Determine the (X, Y) coordinate at the center of the cell enclosing the given text.  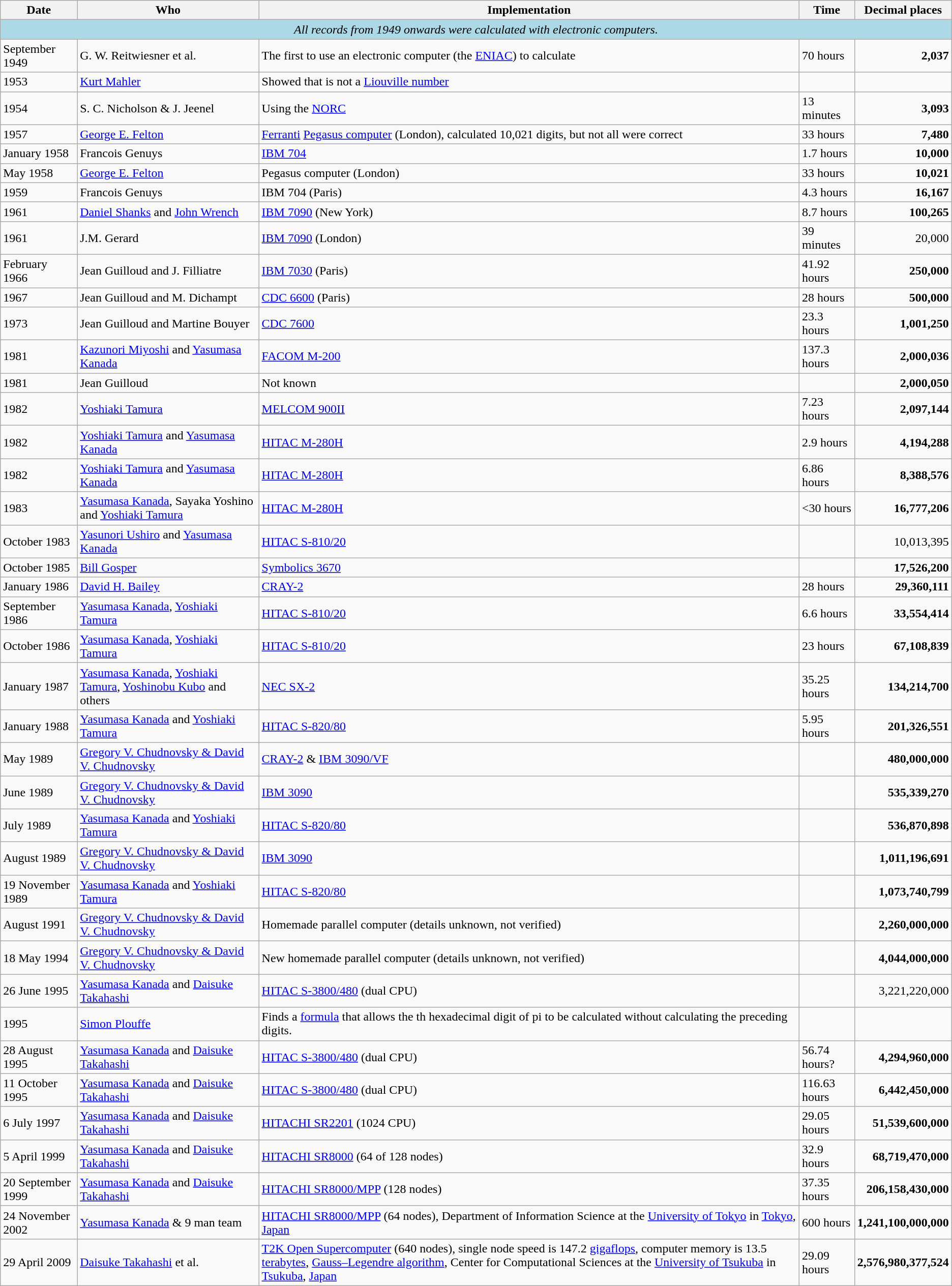
13 minutes (827, 108)
11 October 1995 (39, 1090)
24 November 2002 (39, 1222)
May 1958 (39, 173)
<30 hours (827, 509)
Yasumasa Kanada, Sayaka Yoshino and Yoshiaki Tamura (168, 509)
7,480 (903, 134)
2,000,050 (903, 383)
4,294,960,000 (903, 1057)
Using the NORC (529, 108)
26 June 1995 (39, 991)
18 May 1994 (39, 958)
2.9 hours (827, 442)
39 minutes (827, 238)
NEC SX-2 (529, 686)
Yasumasa Kanada & 9 man team (168, 1222)
Who (168, 10)
Jean Guilloud and M. Dichampt (168, 297)
September 1949 (39, 56)
IBM 7090 (London) (529, 238)
600 hours (827, 1222)
1954 (39, 108)
Simon Plouffe (168, 1024)
Pegasus computer (London) (529, 173)
CRAY-2 & IBM 3090/VF (529, 759)
Yasunori Ushiro and Yasumasa Kanada (168, 541)
5.95 hours (827, 726)
67,108,839 (903, 646)
1,073,740,799 (903, 892)
IBM 704 (Paris) (529, 192)
201,326,551 (903, 726)
4.3 hours (827, 192)
New homemade parallel computer (details unknown, not verified) (529, 958)
2,000,036 (903, 357)
July 1989 (39, 826)
CDC 7600 (529, 323)
1,001,250 (903, 323)
1953 (39, 82)
70 hours (827, 56)
1957 (39, 134)
June 1989 (39, 792)
29 April 2009 (39, 1262)
116.63 hours (827, 1090)
137.3 hours (827, 357)
May 1989 (39, 759)
IBM 704 (529, 154)
7.23 hours (827, 409)
Decimal places (903, 10)
IBM 7090 (New York) (529, 212)
33,554,414 (903, 613)
IBM 7030 (Paris) (529, 271)
56.74 hours? (827, 1057)
FACOM M-200 (529, 357)
MELCOM 900II (529, 409)
35.25 hours (827, 686)
5 April 1999 (39, 1156)
2,260,000,000 (903, 924)
Kazunori Miyoshi and Yasumasa Kanada (168, 357)
100,265 (903, 212)
32.9 hours (827, 1156)
6,442,450,000 (903, 1090)
17,526,200 (903, 567)
41.92 hours (827, 271)
David H. Bailey (168, 587)
September 1986 (39, 613)
Jean Guilloud (168, 383)
HITACHI SR8000 (64 of 128 nodes) (529, 1156)
Kurt Mahler (168, 82)
29,360,111 (903, 587)
August 1991 (39, 924)
Ferranti Pegasus computer (London), calculated 10,021 digits, but not all were correct (529, 134)
8,388,576 (903, 475)
19 November 1989 (39, 892)
Showed that is not a Liouville number (529, 82)
3,221,220,000 (903, 991)
January 1958 (39, 154)
February 1966 (39, 271)
All records from 1949 onwards were calculated with electronic computers. (476, 29)
23.3 hours (827, 323)
Daisuke Takahashi et al. (168, 1262)
10,000 (903, 154)
1959 (39, 192)
HITACHI SR8000/MPP (64 nodes), Department of Information Science at the University of Tokyo in Tokyo, Japan (529, 1222)
August 1989 (39, 858)
October 1986 (39, 646)
6.86 hours (827, 475)
536,870,898 (903, 826)
8.7 hours (827, 212)
S. C. Nicholson & J. Jeenel (168, 108)
20,000 (903, 238)
1,241,100,000,000 (903, 1222)
250,000 (903, 271)
2,037 (903, 56)
1.7 hours (827, 154)
The first to use an electronic computer (the ENIAC) to calculate (529, 56)
6 July 1997 (39, 1123)
Implementation (529, 10)
October 1985 (39, 567)
500,000 (903, 297)
134,214,700 (903, 686)
Yoshiaki Tamura (168, 409)
28 August 1995 (39, 1057)
January 1986 (39, 587)
January 1988 (39, 726)
68,719,470,000 (903, 1156)
HITACHI SR8000/MPP (128 nodes) (529, 1189)
Daniel Shanks and John Wrench (168, 212)
51,539,600,000 (903, 1123)
4,194,288 (903, 442)
G. W. Reitwiesner et al. (168, 56)
CDC 6600 (Paris) (529, 297)
Homemade parallel computer (details unknown, not verified) (529, 924)
CRAY-2 (529, 587)
Bill Gosper (168, 567)
23 hours (827, 646)
1973 (39, 323)
16,777,206 (903, 509)
29.05 hours (827, 1123)
535,339,270 (903, 792)
6.6 hours (827, 613)
October 1983 (39, 541)
206,158,430,000 (903, 1189)
3,093 (903, 108)
Symbolics 3670 (529, 567)
1967 (39, 297)
1983 (39, 509)
2,097,144 (903, 409)
1,011,196,691 (903, 858)
16,167 (903, 192)
1995 (39, 1024)
10,013,395 (903, 541)
Time (827, 10)
480,000,000 (903, 759)
Jean Guilloud and Martine Bouyer (168, 323)
20 September 1999 (39, 1189)
29.09 hours (827, 1262)
HITACHI SR2201 (1024 CPU) (529, 1123)
Finds a formula that allows the th hexadecimal digit of pi to be calculated without calculating the preceding digits. (529, 1024)
4,044,000,000 (903, 958)
2,576,980,377,524 (903, 1262)
J.M. Gerard (168, 238)
Not known (529, 383)
37.35 hours (827, 1189)
Jean Guilloud and J. Filliatre (168, 271)
Date (39, 10)
January 1987 (39, 686)
Yasumasa Kanada, Yoshiaki Tamura, Yoshinobu Kubo and others (168, 686)
10,021 (903, 173)
